Capture the cell that displays the provided text and extract its (X, Y) central coordinate. 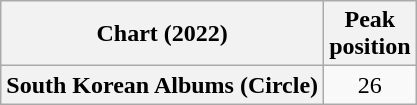
South Korean Albums (Circle) (162, 85)
Chart (2022) (162, 34)
Peakposition (370, 34)
26 (370, 85)
